Search for the cell housing the specified text and yield its [X, Y] center coordinate. 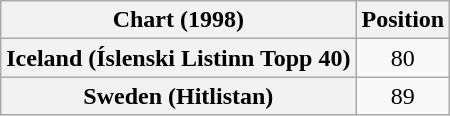
Position [403, 20]
Chart (1998) [178, 20]
89 [403, 96]
80 [403, 58]
Iceland (Íslenski Listinn Topp 40) [178, 58]
Sweden (Hitlistan) [178, 96]
